Detect which cell encompasses the target text, then output its (X, Y) center coordinate. 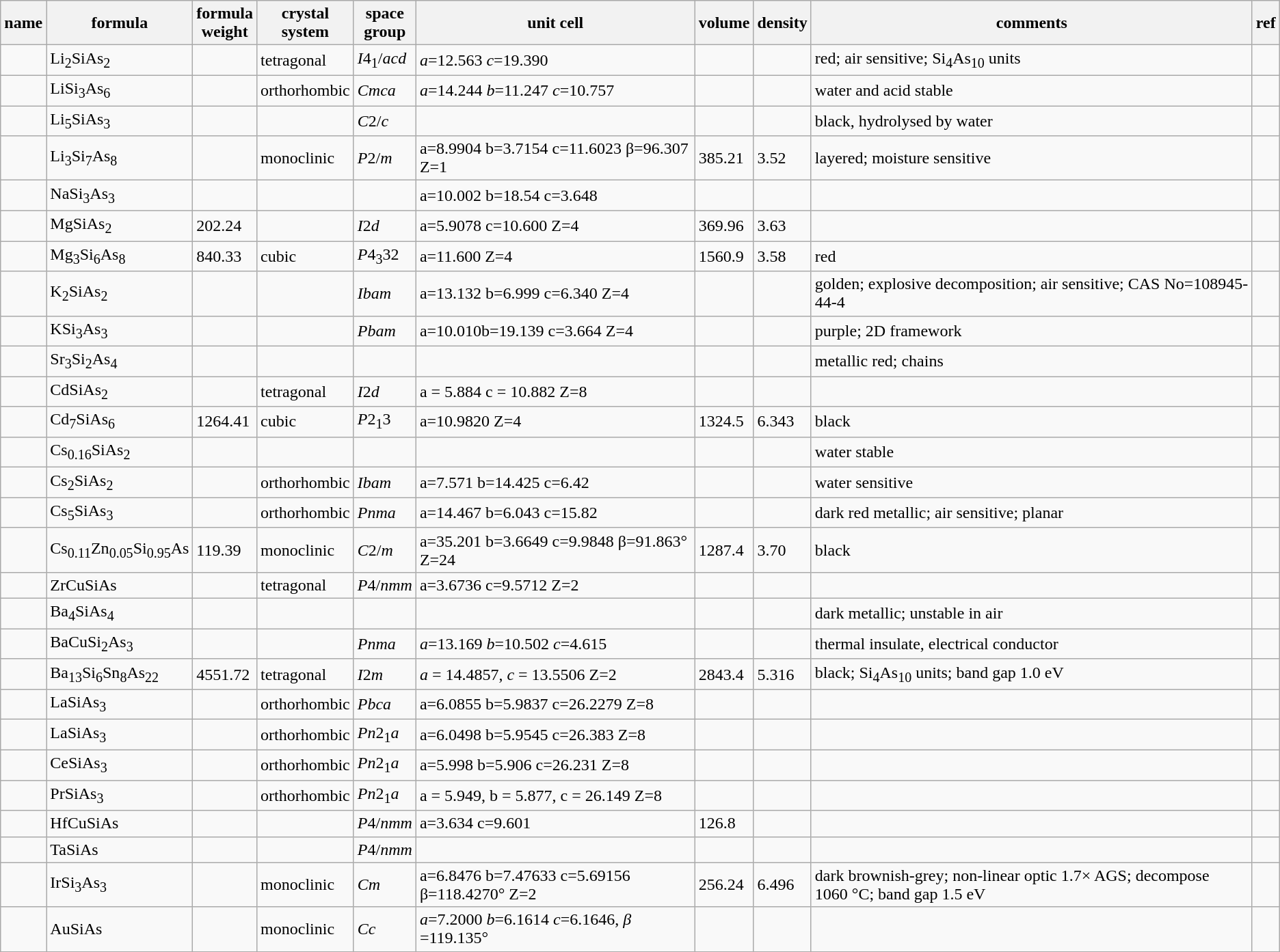
Cs0.16SiAs2 (120, 452)
1560.9 (724, 256)
385.21 (724, 159)
a=3.634 c=9.601 (555, 824)
4551.72 (225, 674)
Cs0.11Zn0.05Si0.95As (120, 549)
256.24 (724, 884)
golden; explosive decomposition; air sensitive; CAS No=108945-44-4 (1031, 294)
water stable (1031, 452)
I41/acd (384, 60)
Ba13Si6Sn8As22 (120, 674)
3.52 (782, 159)
6.496 (782, 884)
K2SiAs2 (120, 294)
formulaweight (225, 23)
Cs5SiAs3 (120, 513)
comments (1031, 23)
a=6.0498 b=5.9545 c=26.383 Z=8 (555, 735)
a = 5.949, b = 5.877, c = 26.149 Z=8 (555, 795)
formula (120, 23)
NaSi3As3 (120, 195)
Pbam (384, 331)
BaCuSi2As3 (120, 644)
P4332 (384, 256)
AuSiAs (120, 929)
Mg3Si6As8 (120, 256)
TaSiAs (120, 849)
HfCuSiAs (120, 824)
density (782, 23)
thermal insulate, electrical conductor (1031, 644)
2843.4 (724, 674)
a = 14.4857, c = 13.5506 Z=2 (555, 674)
3.63 (782, 226)
a=5.9078 c=10.600 Z=4 (555, 226)
3.58 (782, 256)
Cmca (384, 90)
Cs2SiAs2 (120, 482)
369.96 (724, 226)
840.33 (225, 256)
1287.4 (724, 549)
dark metallic; unstable in air (1031, 614)
Cm (384, 884)
I2m (384, 674)
red; air sensitive; Si4As10 units (1031, 60)
126.8 (724, 824)
Li2SiAs2 (120, 60)
Cd7SiAs6 (120, 422)
a=14.467 b=6.043 c=15.82 (555, 513)
name (23, 23)
volume (724, 23)
black, hydrolysed by water (1031, 120)
dark red metallic; air sensitive; planar (1031, 513)
P2/m (384, 159)
Pbca (384, 705)
a=13.169 b=10.502 c=4.615 (555, 644)
Cc (384, 929)
water and acid stable (1031, 90)
purple; 2D framework (1031, 331)
a=10.010b=19.139 c=3.664 Z=4 (555, 331)
C2/c (384, 120)
ref (1266, 23)
a=6.8476 b=7.47633 c=5.69156 β=118.4270° Z=2 (555, 884)
a = 5.884 c = 10.882 Z=8 (555, 392)
5.316 (782, 674)
a=10.9820 Z=4 (555, 422)
metallic red; chains (1031, 361)
Sr3Si2As4 (120, 361)
119.39 (225, 549)
1264.41 (225, 422)
C2/m (384, 549)
CdSiAs2 (120, 392)
Li5SiAs3 (120, 120)
PrSiAs3 (120, 795)
a=10.002 b=18.54 c=3.648 (555, 195)
a=35.201 b=3.6649 c=9.9848 β=91.863° Z=24 (555, 549)
a=6.0855 b=5.9837 c=26.2279 Z=8 (555, 705)
MgSiAs2 (120, 226)
spacegroup (384, 23)
black; Si4As10 units; band gap 1.0 eV (1031, 674)
layered; moisture sensitive (1031, 159)
202.24 (225, 226)
dark brownish-grey; non-linear optic 1.7× AGS; decompose 1060 °C; band gap 1.5 eV (1031, 884)
a=5.998 b=5.906 c=26.231 Z=8 (555, 765)
LiSi3As6 (120, 90)
a=8.9904 b=3.7154 c=11.6023 β=96.307 Z=1 (555, 159)
ZrCuSiAs (120, 585)
unit cell (555, 23)
a=11.600 Z=4 (555, 256)
Ba4SiAs4 (120, 614)
KSi3As3 (120, 331)
a=7.571 b=14.425 c=6.42 (555, 482)
3.70 (782, 549)
a=12.563 c=19.390 (555, 60)
IrSi3As3 (120, 884)
crystalsystem (306, 23)
CeSiAs3 (120, 765)
red (1031, 256)
P213 (384, 422)
a=13.132 b=6.999 c=6.340 Z=4 (555, 294)
a=7.2000 b=6.1614 c=6.1646, β =119.135° (555, 929)
6.343 (782, 422)
a=14.244 b=11.247 c=10.757 (555, 90)
1324.5 (724, 422)
a=3.6736 c=9.5712 Z=2 (555, 585)
Li3Si7As8 (120, 159)
water sensitive (1031, 482)
